From the cell containing the given text, extract its center point as [X, Y] coordinate. 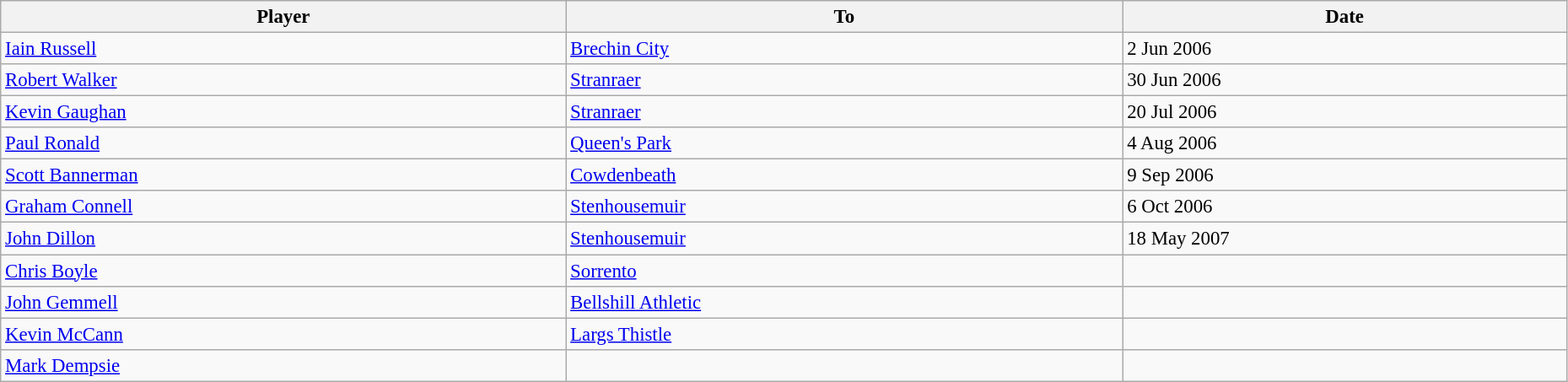
30 Jun 2006 [1344, 80]
Bellshill Athletic [844, 302]
Graham Connell [283, 207]
Kevin Gaughan [283, 112]
2 Jun 2006 [1344, 49]
6 Oct 2006 [1344, 207]
Largs Thistle [844, 334]
Sorrento [844, 271]
Robert Walker [283, 80]
John Dillon [283, 239]
Queen's Park [844, 143]
Date [1344, 17]
John Gemmell [283, 302]
Brechin City [844, 49]
18 May 2007 [1344, 239]
4 Aug 2006 [1344, 143]
Kevin McCann [283, 334]
Mark Dempsie [283, 365]
Player [283, 17]
Paul Ronald [283, 143]
Scott Bannerman [283, 175]
Iain Russell [283, 49]
9 Sep 2006 [1344, 175]
Cowdenbeath [844, 175]
Chris Boyle [283, 271]
20 Jul 2006 [1344, 112]
To [844, 17]
